Return the (x, y) coordinate for the center point of the cell that contains the specified text.  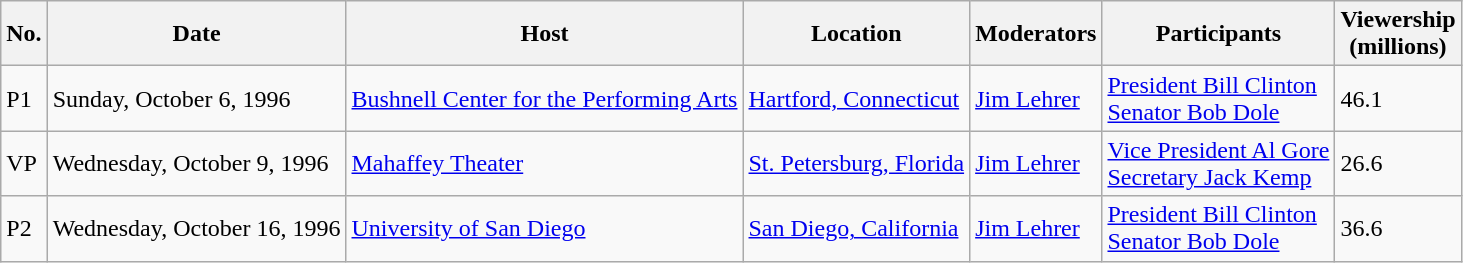
Bushnell Center for the Performing Arts (544, 98)
Viewership(millions) (1398, 34)
Wednesday, October 16, 1996 (196, 228)
Participants (1218, 34)
26.6 (1398, 164)
P1 (24, 98)
Date (196, 34)
Host (544, 34)
Sunday, October 6, 1996 (196, 98)
Moderators (1036, 34)
P2 (24, 228)
No. (24, 34)
VP (24, 164)
Location (856, 34)
36.6 (1398, 228)
Hartford, Connecticut (856, 98)
St. Petersburg, Florida (856, 164)
University of San Diego (544, 228)
Wednesday, October 9, 1996 (196, 164)
Mahaffey Theater (544, 164)
46.1 (1398, 98)
San Diego, California (856, 228)
Vice President Al GoreSecretary Jack Kemp (1218, 164)
